Determine the (x, y) coordinate at the center of the cell enclosing the given text.  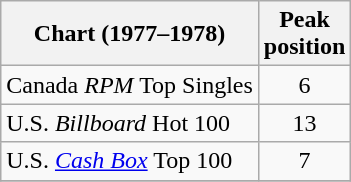
7 (304, 161)
U.S. Cash Box Top 100 (130, 161)
Chart (1977–1978) (130, 34)
U.S. Billboard Hot 100 (130, 123)
Peakposition (304, 34)
13 (304, 123)
6 (304, 85)
Canada RPM Top Singles (130, 85)
